Provide the (X, Y) coordinate of the cell's center where the given text is located.  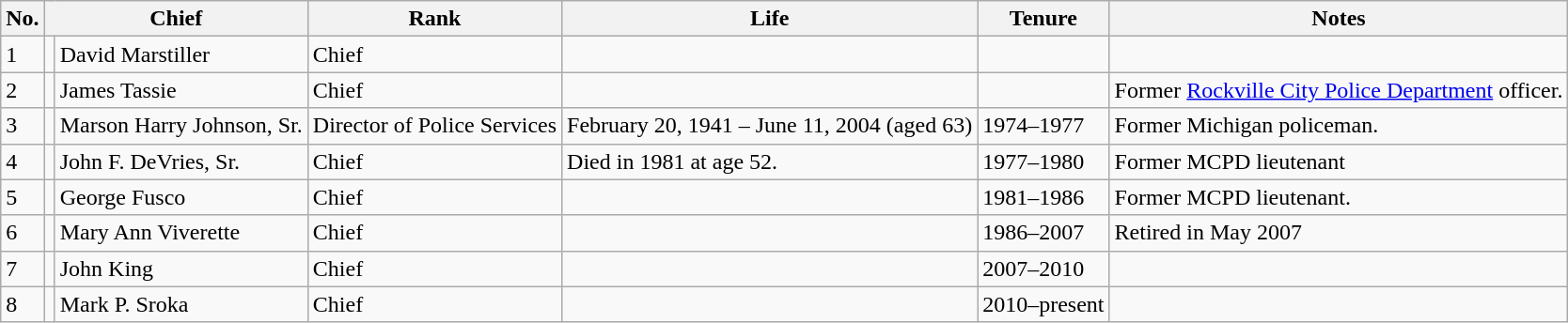
4 (23, 161)
Life (770, 19)
Former Rockville City Police Department officer. (1339, 90)
February 20, 1941 – June 11, 2004 (aged 63) (770, 126)
Former Michigan policeman. (1339, 126)
David Marstiller (180, 54)
Marson Harry Johnson, Sr. (180, 126)
Retired in May 2007 (1339, 233)
2010–present (1043, 304)
7 (23, 269)
8 (23, 304)
Former MCPD lieutenant (1339, 161)
6 (23, 233)
Died in 1981 at age 52. (770, 161)
1974–1977 (1043, 126)
John F. DeVries, Sr. (180, 161)
3 (23, 126)
1 (23, 54)
George Fusco (180, 197)
John King (180, 269)
Mark P. Sroka (180, 304)
1986–2007 (1043, 233)
Rank (434, 19)
5 (23, 197)
2 (23, 90)
2007–2010 (1043, 269)
Former MCPD lieutenant. (1339, 197)
Notes (1339, 19)
1981–1986 (1043, 197)
Mary Ann Viverette (180, 233)
Director of Police Services (434, 126)
Tenure (1043, 19)
No. (23, 19)
James Tassie (180, 90)
1977–1980 (1043, 161)
